Extract the (x, y) coordinate from the center of the cell holding the provided text.  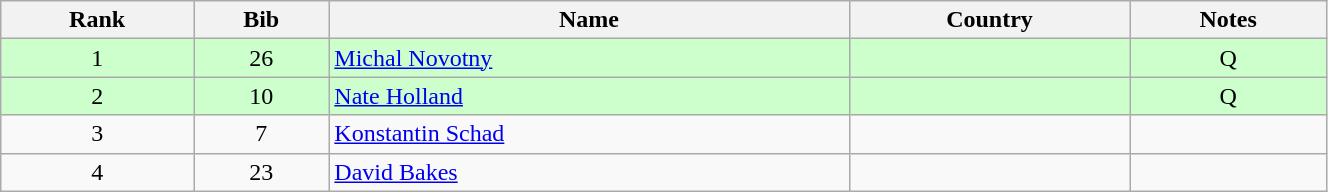
Michal Novotny (589, 58)
Name (589, 20)
Nate Holland (589, 96)
4 (98, 172)
Rank (98, 20)
Konstantin Schad (589, 134)
26 (262, 58)
Bib (262, 20)
2 (98, 96)
Country (990, 20)
1 (98, 58)
David Bakes (589, 172)
Notes (1228, 20)
23 (262, 172)
10 (262, 96)
3 (98, 134)
7 (262, 134)
